Extract the (x, y) coordinate from the center of the cell holding the provided text.  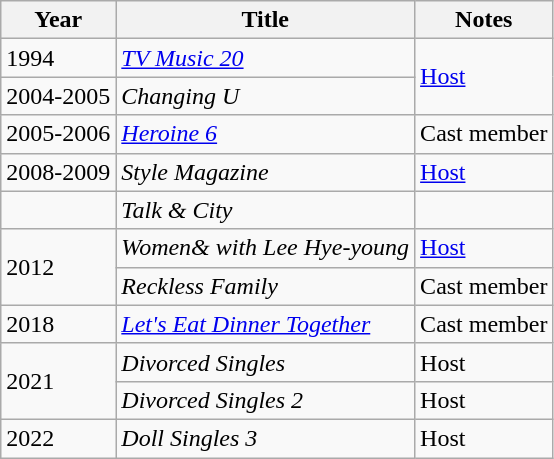
Year (58, 20)
2018 (58, 324)
Women& with Lee Hye-young (266, 248)
2012 (58, 267)
2008-2009 (58, 172)
Talk & City (266, 210)
1994 (58, 58)
Notes (484, 20)
Let's Eat Dinner Together (266, 324)
Title (266, 20)
Style Magazine (266, 172)
Changing U (266, 96)
2021 (58, 381)
TV Music 20 (266, 58)
Heroine 6 (266, 134)
2005-2006 (58, 134)
Divorced Singles 2 (266, 400)
2022 (58, 438)
Divorced Singles (266, 362)
Doll Singles 3 (266, 438)
Reckless Family (266, 286)
2004-2005 (58, 96)
